Extract the [X, Y] coordinate from the center of the cell holding the provided text.  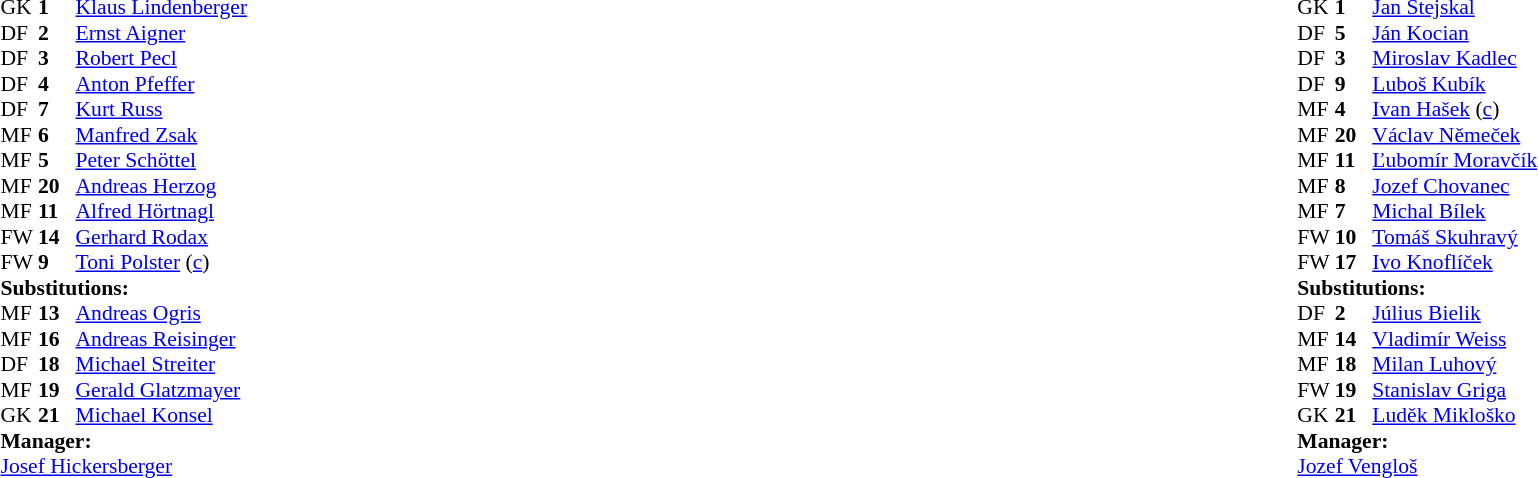
Peter Schöttel [162, 161]
Ernst Aigner [162, 33]
Jozef Chovanec [1454, 186]
Vladimír Weiss [1454, 339]
Luděk Mikloško [1454, 415]
Anton Pfeffer [162, 84]
Ľubomír Moravčík [1454, 161]
8 [1354, 186]
Luboš Kubík [1454, 84]
10 [1354, 237]
Andreas Reisinger [162, 339]
Andreas Ogris [162, 313]
16 [57, 339]
Andreas Herzog [162, 186]
Gerald Glatzmayer [162, 390]
Miroslav Kadlec [1454, 59]
Július Bielik [1454, 313]
Robert Pecl [162, 59]
Michal Bílek [1454, 211]
Manfred Zsak [162, 135]
Toni Polster (c) [162, 263]
Alfred Hörtnagl [162, 211]
Ivan Hašek (c) [1454, 109]
Kurt Russ [162, 109]
Tomáš Skuhravý [1454, 237]
17 [1354, 263]
Michael Streiter [162, 365]
Milan Luhový [1454, 365]
Ivo Knoflíček [1454, 263]
Václav Němeček [1454, 135]
13 [57, 313]
Ján Kocian [1454, 33]
Michael Konsel [162, 415]
Gerhard Rodax [162, 237]
Stanislav Griga [1454, 390]
6 [57, 135]
